Search for the cell housing the specified text and yield its [X, Y] center coordinate. 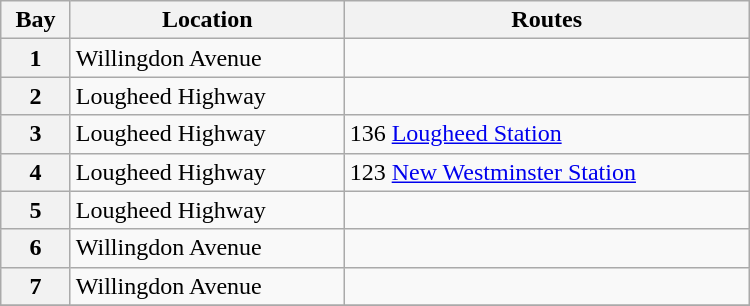
123 New Westminster Station [546, 172]
136 Lougheed Station [546, 134]
7 [36, 286]
Routes [546, 20]
Location [207, 20]
1 [36, 58]
Bay [36, 20]
5 [36, 210]
2 [36, 96]
6 [36, 248]
4 [36, 172]
3 [36, 134]
